Extract the (x, y) coordinate from the center of the cell holding the provided text.  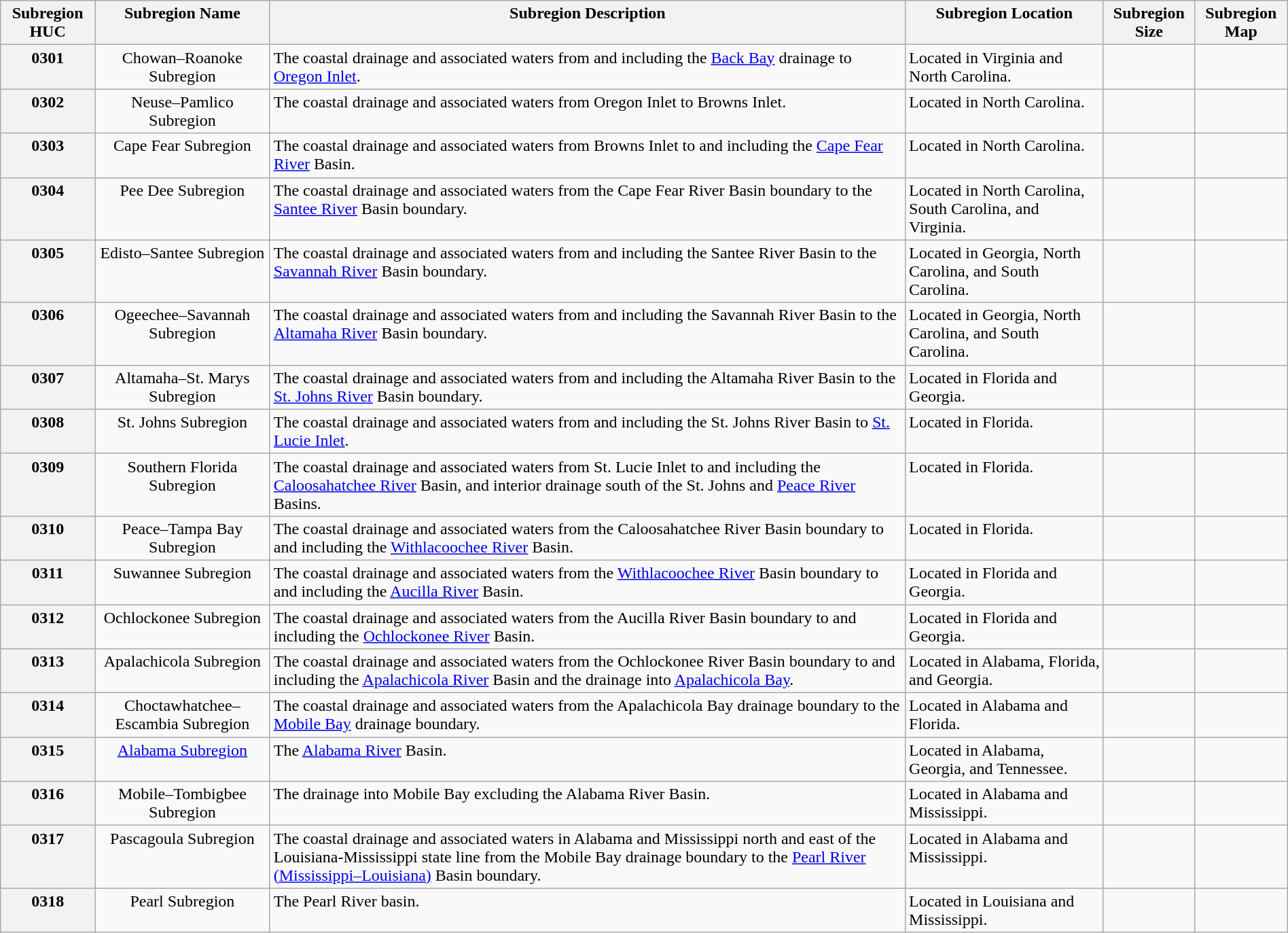
The coastal drainage and associated waters from the Aucilla River Basin boundary to and including the Ochlockonee River Basin. (587, 627)
The coastal drainage and associated waters from Browns Inlet to and including the Cape Fear River Basin. (587, 155)
Pee Dee Subregion (183, 209)
Subregion HUC (48, 23)
0316 (48, 803)
0318 (48, 911)
Mobile–Tombigbee Subregion (183, 803)
The coastal drainage and associated waters from and including the Altamaha River Basin to the St. Johns River Basin boundary. (587, 387)
Altamaha–St. Marys Subregion (183, 387)
Alabama Subregion (183, 760)
The coastal drainage and associated waters from and including the Santee River Basin to the Savannah River Basin boundary. (587, 271)
Located in Alabama, Georgia, and Tennessee. (1005, 760)
Subregion Description (587, 23)
0311 (48, 582)
The coastal drainage and associated waters from Oregon Inlet to Browns Inlet. (587, 111)
Choctawhatchee–Escambia Subregion (183, 715)
Located in North Carolina, South Carolina, and Virginia. (1005, 209)
The coastal drainage and associated waters from the Caloosahatchee River Basin boundary to and including the Withlacoochee River Basin. (587, 538)
0301 (48, 67)
0314 (48, 715)
0307 (48, 387)
Peace–Tampa Bay Subregion (183, 538)
0306 (48, 334)
The coastal drainage and associated waters from and including the St. Johns River Basin to St. Lucie Inlet. (587, 431)
Apalachicola Subregion (183, 671)
Ogeechee–Savannah Subregion (183, 334)
Pearl Subregion (183, 911)
0309 (48, 485)
Chowan–Roanoke Subregion (183, 67)
The coastal drainage and associated waters from the Apalachicola Bay drainage boundary to the Mobile Bay drainage boundary. (587, 715)
St. Johns Subregion (183, 431)
Edisto–Santee Subregion (183, 271)
Located in Alabama, Florida, and Georgia. (1005, 671)
Suwannee Subregion (183, 582)
Subregion Location (1005, 23)
The drainage into Mobile Bay excluding the Alabama River Basin. (587, 803)
The coastal drainage and associated waters from the Withlacoochee River Basin boundary to and including the Aucilla River Basin. (587, 582)
The Alabama River Basin. (587, 760)
Subregion Size (1149, 23)
Neuse–Pamlico Subregion (183, 111)
The Pearl River basin. (587, 911)
Located in Louisiana and Mississippi. (1005, 911)
0303 (48, 155)
The coastal drainage and associated waters from and including the Back Bay drainage to Oregon Inlet. (587, 67)
Subregion Name (183, 23)
Subregion Map (1240, 23)
Southern Florida Subregion (183, 485)
0305 (48, 271)
Located in Virginia and North Carolina. (1005, 67)
0313 (48, 671)
0315 (48, 760)
0317 (48, 857)
Located in Alabama and Florida. (1005, 715)
0302 (48, 111)
0312 (48, 627)
The coastal drainage and associated waters from the Cape Fear River Basin boundary to the Santee River Basin boundary. (587, 209)
0308 (48, 431)
Pascagoula Subregion (183, 857)
The coastal drainage and associated waters from and including the Savannah River Basin to the Altamaha River Basin boundary. (587, 334)
0310 (48, 538)
Cape Fear Subregion (183, 155)
0304 (48, 209)
Ochlockonee Subregion (183, 627)
